From the cell containing the given text, extract its center point as (X, Y) coordinate. 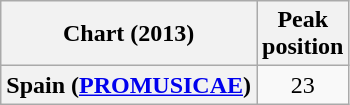
Peakposition (303, 34)
23 (303, 85)
Spain (PROMUSICAE) (129, 85)
Chart (2013) (129, 34)
